Pinpoint the cell where the given text exists, returning its (X, Y) midpoint coordinate. 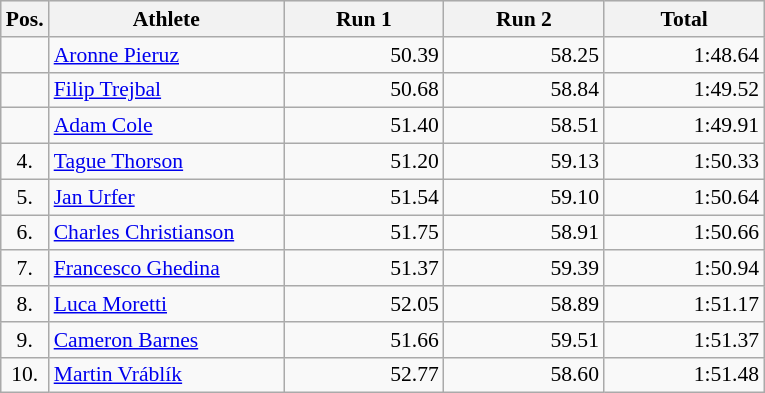
58.91 (524, 233)
Jan Urfer (166, 197)
8. (25, 304)
58.89 (524, 304)
1:50.94 (684, 269)
58.60 (524, 375)
1:50.64 (684, 197)
1:51.48 (684, 375)
4. (25, 162)
51.66 (364, 340)
50.39 (364, 55)
1:50.33 (684, 162)
51.75 (364, 233)
52.05 (364, 304)
Pos. (25, 19)
Charles Christianson (166, 233)
Filip Trejbal (166, 90)
Aronne Pieruz (166, 55)
59.51 (524, 340)
51.40 (364, 126)
Martin Vráblík (166, 375)
51.37 (364, 269)
1:51.17 (684, 304)
Total (684, 19)
58.25 (524, 55)
Luca Moretti (166, 304)
5. (25, 197)
Athlete (166, 19)
59.10 (524, 197)
51.20 (364, 162)
59.39 (524, 269)
58.51 (524, 126)
59.13 (524, 162)
Run 2 (524, 19)
Francesco Ghedina (166, 269)
10. (25, 375)
1:48.64 (684, 55)
Adam Cole (166, 126)
6. (25, 233)
51.54 (364, 197)
1:49.91 (684, 126)
9. (25, 340)
50.68 (364, 90)
1:51.37 (684, 340)
52.77 (364, 375)
Tague Thorson (166, 162)
1:49.52 (684, 90)
58.84 (524, 90)
7. (25, 269)
Cameron Barnes (166, 340)
1:50.66 (684, 233)
Run 1 (364, 19)
